Provide the (x, y) coordinate of the cell's center where the given text is located.  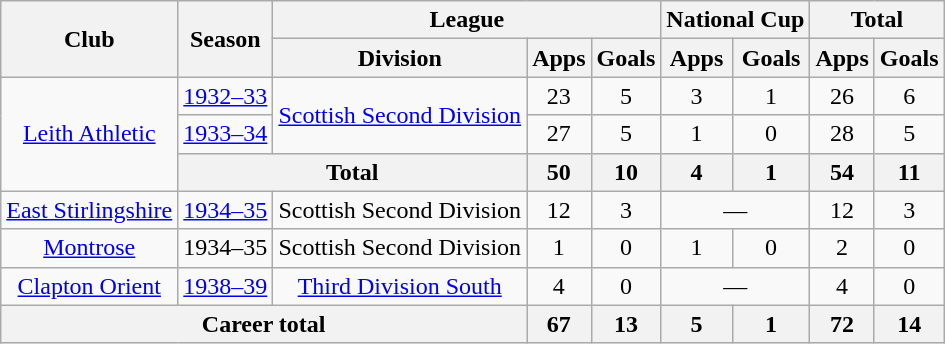
Club (90, 39)
14 (909, 324)
League (467, 20)
27 (559, 134)
East Stirlingshire (90, 210)
Career total (264, 324)
50 (559, 172)
23 (559, 96)
Season (226, 39)
2 (842, 248)
72 (842, 324)
Leith Athletic (90, 134)
1932–33 (226, 96)
26 (842, 96)
28 (842, 134)
10 (626, 172)
Clapton Orient (90, 286)
1933–34 (226, 134)
National Cup (736, 20)
11 (909, 172)
13 (626, 324)
Division (400, 58)
54 (842, 172)
1938–39 (226, 286)
Montrose (90, 248)
6 (909, 96)
67 (559, 324)
Third Division South (400, 286)
